Provide the (x, y) coordinate of the cell's center where the given text is located.  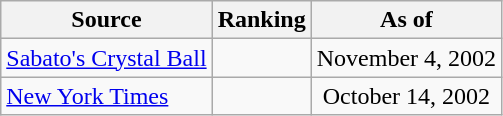
Source (106, 20)
Ranking (262, 20)
As of (406, 20)
Sabato's Crystal Ball (106, 58)
October 14, 2002 (406, 96)
November 4, 2002 (406, 58)
New York Times (106, 96)
